Pinpoint the cell where the given text exists, returning its (X, Y) midpoint coordinate. 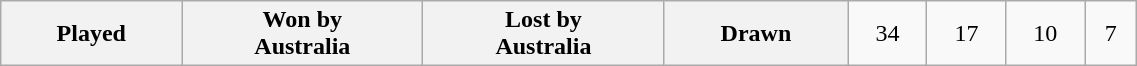
7 (1111, 34)
17 (966, 34)
Played (92, 34)
Lost byAustralia (544, 34)
Won byAustralia (302, 34)
Drawn (756, 34)
10 (1046, 34)
34 (888, 34)
